Pinpoint the cell where the given text exists, returning its [x, y] midpoint coordinate. 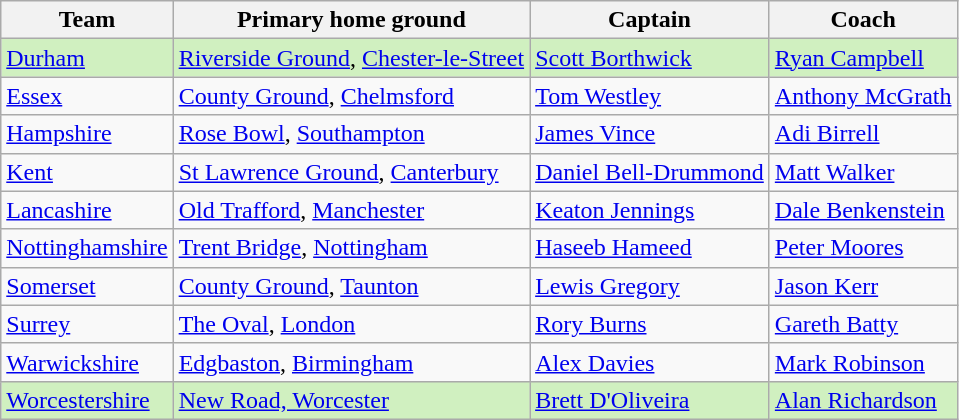
Edgbaston, Birmingham [351, 362]
Alan Richardson [863, 400]
Scott Borthwick [650, 58]
Rose Bowl, Southampton [351, 134]
James Vince [650, 134]
Primary home ground [351, 20]
Old Trafford, Manchester [351, 210]
Durham [87, 58]
Dale Benkenstein [863, 210]
Coach [863, 20]
Somerset [87, 286]
St Lawrence Ground, Canterbury [351, 172]
Adi Birrell [863, 134]
Tom Westley [650, 96]
Anthony McGrath [863, 96]
Brett D'Oliveira [650, 400]
Kent [87, 172]
Nottinghamshire [87, 248]
Captain [650, 20]
Mark Robinson [863, 362]
Daniel Bell-Drummond [650, 172]
Essex [87, 96]
Peter Moores [863, 248]
Haseeb Hameed [650, 248]
County Ground, Chelmsford [351, 96]
The Oval, London [351, 324]
Jason Kerr [863, 286]
Rory Burns [650, 324]
Keaton Jennings [650, 210]
New Road, Worcester [351, 400]
Team [87, 20]
Alex Davies [650, 362]
Matt Walker [863, 172]
Ryan Campbell [863, 58]
Gareth Batty [863, 324]
Worcestershire [87, 400]
Warwickshire [87, 362]
Trent Bridge, Nottingham [351, 248]
Riverside Ground, Chester-le-Street [351, 58]
Lewis Gregory [650, 286]
Lancashire [87, 210]
County Ground, Taunton [351, 286]
Hampshire [87, 134]
Surrey [87, 324]
